Search for the cell housing the specified text and yield its [X, Y] center coordinate. 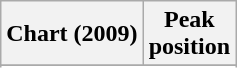
Peakposition [189, 34]
Chart (2009) [72, 34]
